Detect which cell encompasses the target text, then output its [x, y] center coordinate. 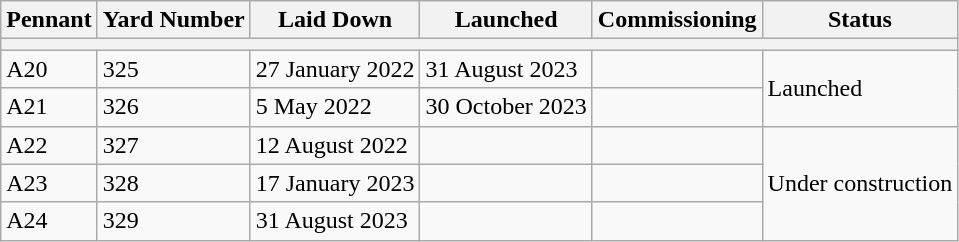
327 [174, 145]
A20 [49, 69]
326 [174, 107]
Pennant [49, 20]
325 [174, 69]
Status [860, 20]
17 January 2023 [335, 183]
A21 [49, 107]
27 January 2022 [335, 69]
329 [174, 221]
30 October 2023 [506, 107]
Under construction [860, 183]
A24 [49, 221]
A23 [49, 183]
12 August 2022 [335, 145]
5 May 2022 [335, 107]
Yard Number [174, 20]
Commissioning [677, 20]
A22 [49, 145]
Laid Down [335, 20]
328 [174, 183]
